For the text-containing cell, return its midpoint in [x, y] coordinate format. 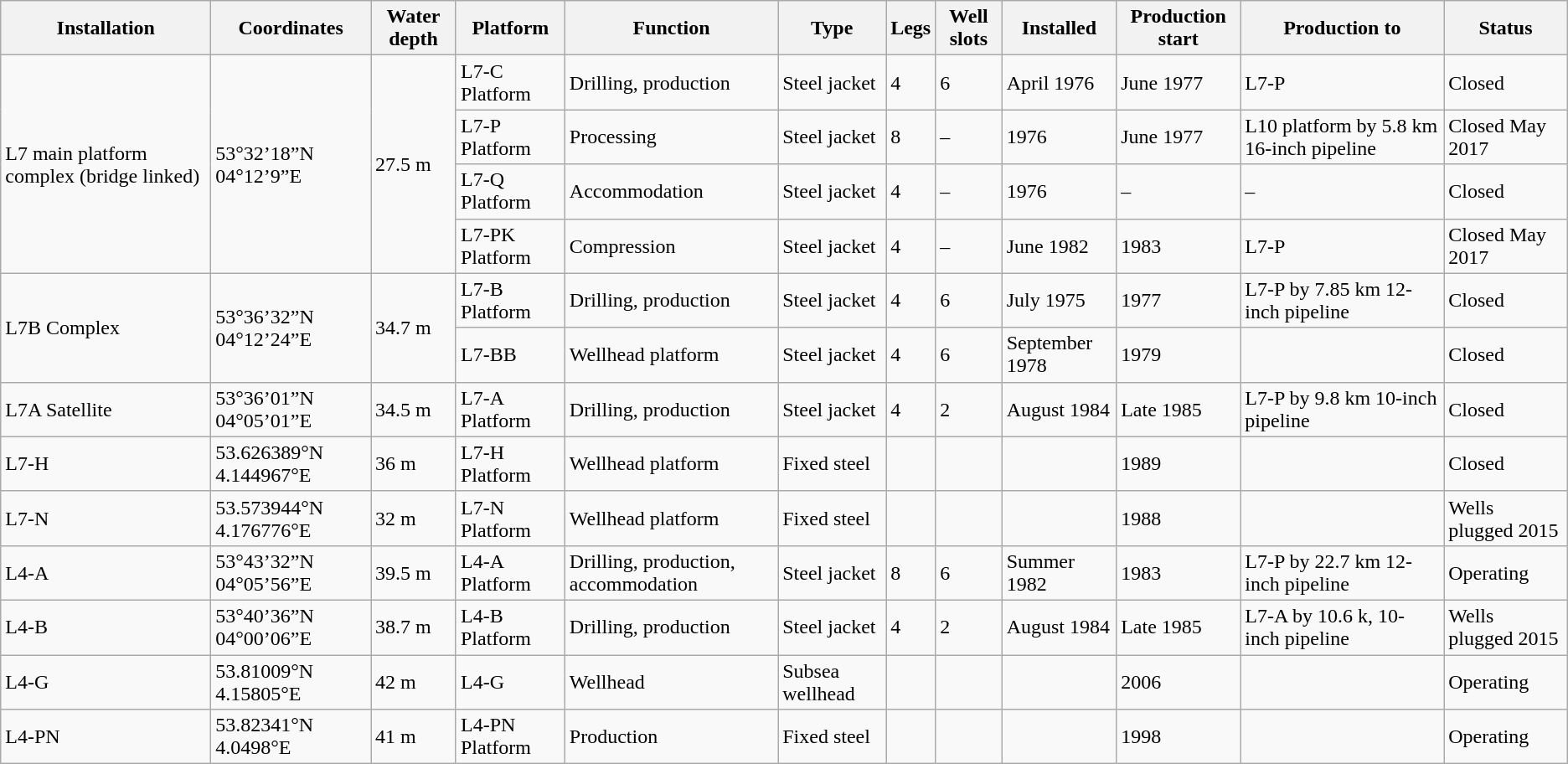
Subsea wellhead [833, 682]
36 m [414, 464]
L4-A Platform [510, 573]
Accommodation [671, 191]
38.7 m [414, 627]
L7-A Platform [510, 409]
L7-H Platform [510, 464]
1998 [1179, 737]
34.5 m [414, 409]
L7-Q Platform [510, 191]
Platform [510, 28]
Water depth [414, 28]
53.573944°N 4.176776°E [291, 518]
June 1982 [1059, 246]
Production [671, 737]
L4-A [106, 573]
53°36’01”N 04°05’01”E [291, 409]
53.81009°N 4.15805°E [291, 682]
L7-C Platform [510, 82]
July 1975 [1059, 300]
L4-B [106, 627]
2006 [1179, 682]
L7A Satellite [106, 409]
Production to [1342, 28]
Installed [1059, 28]
53°32’18”N 04°12’9”E [291, 164]
53.626389°N 4.144967°E [291, 464]
L7-A by 10.6 k, 10-inch pipeline [1342, 627]
Legs [911, 28]
L7-P by 22.7 km 12-inch pipeline [1342, 573]
Installation [106, 28]
Type [833, 28]
53.82341°N 4.0498°E [291, 737]
L7-N Platform [510, 518]
Summer 1982 [1059, 573]
September 1978 [1059, 355]
53°43’32”N 04°05’56”E [291, 573]
L7B Complex [106, 328]
41 m [414, 737]
1989 [1179, 464]
53°36’32”N 04°12’24”E [291, 328]
L7-P by 7.85 km 12-inch pipeline [1342, 300]
L7-B Platform [510, 300]
L4-B Platform [510, 627]
L7-P by 9.8 km 10-inch pipeline [1342, 409]
L7-P Platform [510, 137]
L10 platform by 5.8 km 16-inch pipeline [1342, 137]
April 1976 [1059, 82]
L7-BB [510, 355]
L7 main platform complex (bridge linked) [106, 164]
Production start [1179, 28]
Function [671, 28]
Coordinates [291, 28]
Wellhead [671, 682]
1988 [1179, 518]
Drilling, production, accommodation [671, 573]
L7-PK Platform [510, 246]
1977 [1179, 300]
27.5 m [414, 164]
42 m [414, 682]
1979 [1179, 355]
Well slots [968, 28]
L4-PN Platform [510, 737]
L7-N [106, 518]
L4-PN [106, 737]
Compression [671, 246]
34.7 m [414, 328]
Processing [671, 137]
39.5 m [414, 573]
53°40’36”N 04°00’06”E [291, 627]
Status [1506, 28]
L7-H [106, 464]
32 m [414, 518]
